Determine the (x, y) coordinate at the center of the cell enclosing the given text.  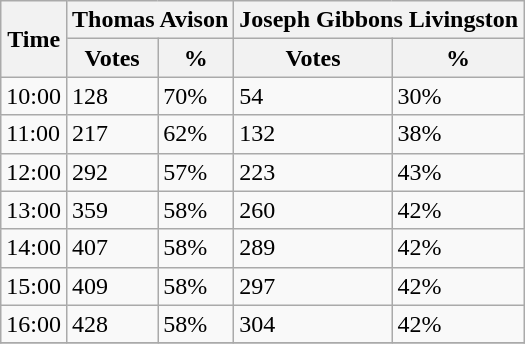
260 (313, 210)
304 (313, 324)
297 (313, 286)
292 (112, 172)
428 (112, 324)
30% (458, 96)
62% (196, 134)
359 (112, 210)
10:00 (34, 96)
54 (313, 96)
Joseph Gibbons Livingston (379, 20)
70% (196, 96)
128 (112, 96)
14:00 (34, 248)
217 (112, 134)
11:00 (34, 134)
15:00 (34, 286)
Time (34, 39)
57% (196, 172)
289 (313, 248)
16:00 (34, 324)
132 (313, 134)
13:00 (34, 210)
407 (112, 248)
38% (458, 134)
12:00 (34, 172)
43% (458, 172)
223 (313, 172)
409 (112, 286)
Thomas Avison (150, 20)
